Locate the cell with the specified text and output its (x, y) center coordinate. 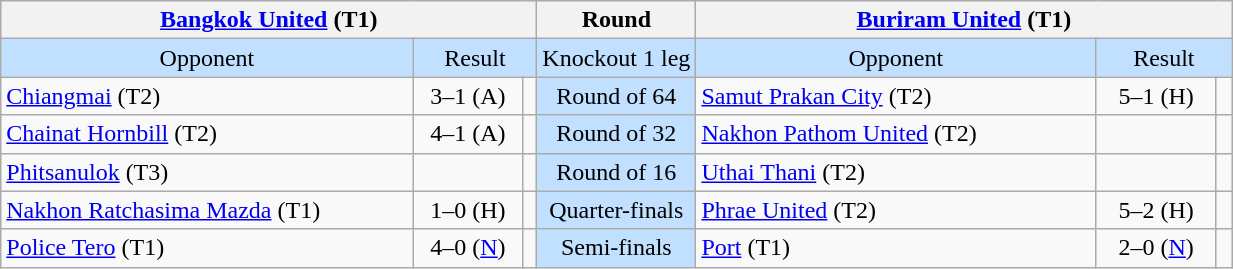
5–1 (H) (1156, 96)
Nakhon Pathom United (T2) (896, 134)
Semi-finals (616, 248)
Phitsanulok (T3) (207, 172)
Chiangmai (T2) (207, 96)
Round of 16 (616, 172)
Buriram United (T1) (964, 20)
Round of 64 (616, 96)
Knockout 1 leg (616, 58)
5–2 (H) (1156, 210)
3–1 (A) (468, 96)
Phrae United (T2) (896, 210)
Police Tero (T1) (207, 248)
Uthai Thani (T2) (896, 172)
1–0 (H) (468, 210)
Quarter-finals (616, 210)
Chainat Hornbill (T2) (207, 134)
Samut Prakan City (T2) (896, 96)
Round (616, 20)
2–0 (N) (1156, 248)
Round of 32 (616, 134)
Nakhon Ratchasima Mazda (T1) (207, 210)
4–0 (N) (468, 248)
Bangkok United (T1) (269, 20)
Port (T1) (896, 248)
4–1 (A) (468, 134)
